Return (X, Y) of the center of cell containing provided text 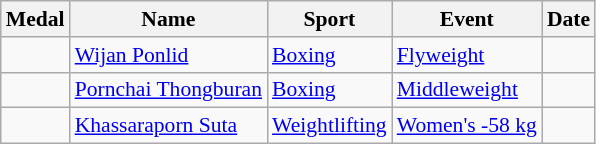
Women's -58 kg (467, 126)
Middleweight (467, 90)
Pornchai Thongburan (168, 90)
Date (568, 19)
Wijan Ponlid (168, 55)
Sport (330, 19)
Flyweight (467, 55)
Weightlifting (330, 126)
Event (467, 19)
Name (168, 19)
Khassaraporn Suta (168, 126)
Medal (36, 19)
